Search for the cell housing the specified text and yield its (x, y) center coordinate. 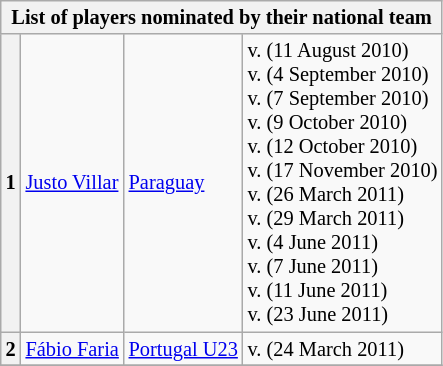
Justo Villar (72, 183)
1 (11, 183)
List of players nominated by their national team (222, 17)
Fábio Faria (72, 349)
Paraguay (184, 183)
2 (11, 349)
Portugal U23 (184, 349)
v. (24 March 2011) (343, 349)
